Capture the cell that displays the provided text and extract its (X, Y) central coordinate. 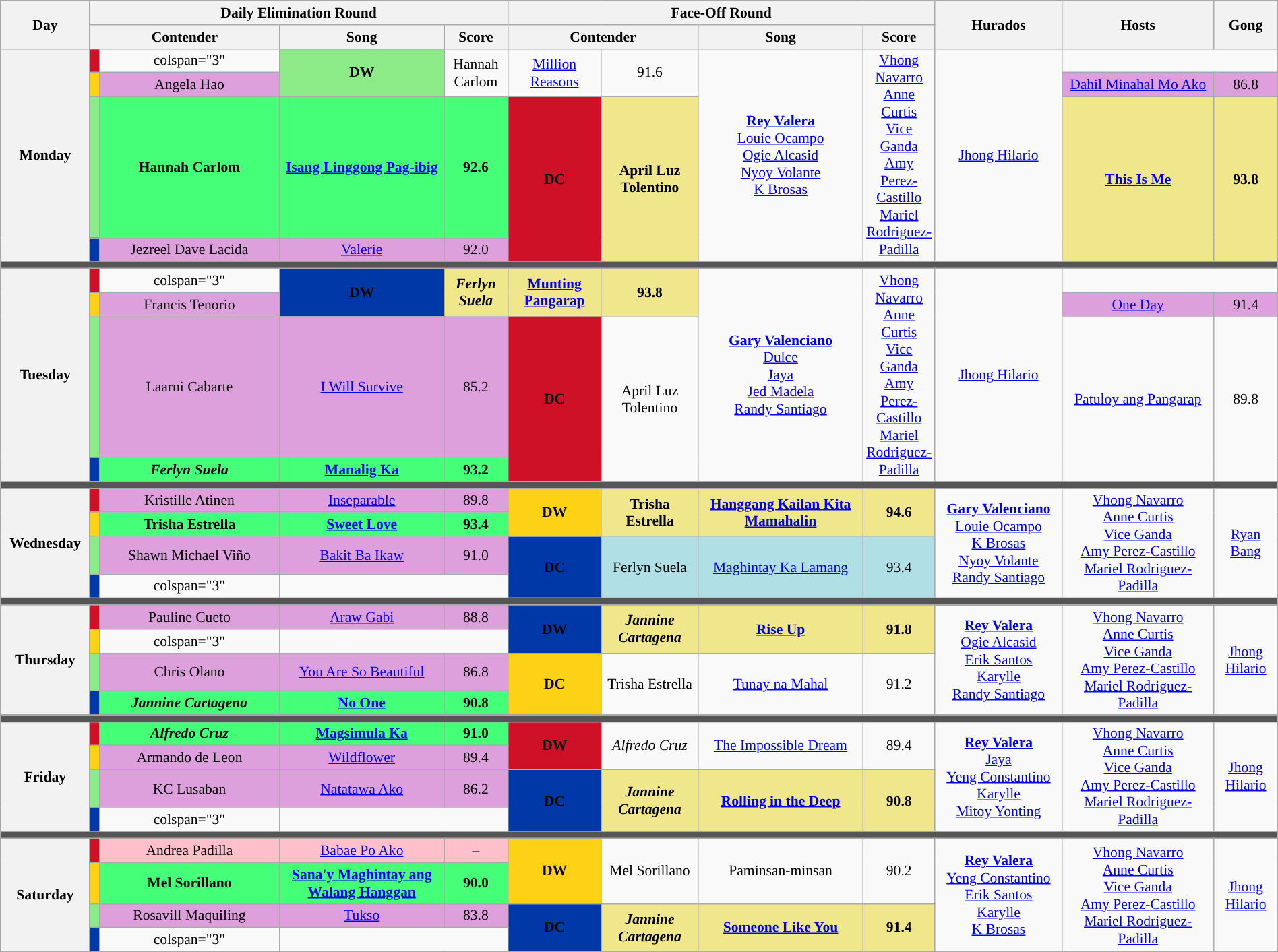
Araw Gabi (362, 617)
Tunay na Mahal (781, 684)
Rosavill Maquiling (189, 916)
Gary ValencianoDulceJayaJed MadelaRandy Santiago (781, 375)
83.8 (476, 916)
Ryan Bang (1246, 543)
Gary ValencianoLouie OcampoK BrosasNyoy VolanteRandy Santiago (998, 543)
Tukso (362, 916)
Andrea Padilla (189, 851)
Armando de Leon (189, 758)
88.8 (476, 617)
Someone Like You (781, 927)
90.2 (899, 872)
Wednesday (45, 543)
This Is Me (1138, 179)
Patuloy ang Pangarap (1138, 399)
Hanggang Kailan Kita Mamahalin (781, 512)
Sweet Love (362, 525)
One Day (1138, 305)
‒ (476, 851)
Gong (1246, 24)
Thursday (45, 660)
91.2 (899, 684)
Daily Elimination Round (299, 13)
Tuesday (45, 375)
The Impossible Dream (781, 745)
Inseparable (362, 501)
Friday (45, 776)
90.0 (476, 883)
Face-Off Round (721, 13)
Day (45, 24)
Hurados (998, 24)
Rey ValeraOgie AlcasidErik SantosKarylleRandy Santiago (998, 660)
Rey ValeraJayaYeng ConstantinoKarylleMitoy Yonting (998, 776)
Shawn Michael Viño (189, 555)
Bakit Ba Ikaw (362, 555)
Rolling in the Deep (781, 801)
93.2 (476, 470)
91.6 (650, 73)
Hosts (1138, 24)
Kristille Atinen (189, 501)
KC Lusaban (189, 789)
Sana'y Maghintay ang Walang Hanggan (362, 883)
Rise Up (781, 629)
85.2 (476, 387)
You Are So Beautiful (362, 672)
Dahil Minahal Mo Ako (1138, 85)
I Will Survive (362, 387)
Pauline Cueto (189, 617)
Manalig Ka (362, 470)
Natatawa Ako (362, 789)
92.6 (476, 167)
Chris Olano (189, 672)
Paminsan-minsan (781, 872)
Monday (45, 155)
Maghintay Ka Lamang (781, 567)
Saturday (45, 895)
92.0 (476, 250)
Jezreel Dave Lacida (189, 250)
91.8 (899, 629)
No One (362, 703)
Million Reasons (554, 73)
Wildflower (362, 758)
Babae Po Ako (362, 851)
Rey ValeraLouie OcampoOgie AlcasidNyoy VolanteK Brosas (781, 155)
Francis Tenorio (189, 305)
Munting Pangarap (554, 292)
94.6 (899, 512)
Rey ValeraYeng ConstantinoErik SantosKarylleK Brosas (998, 895)
Magsimula Ka (362, 734)
Angela Hao (189, 85)
Isang Linggong Pag-ibig (362, 167)
86.2 (476, 789)
Valerie (362, 250)
Laarni Cabarte (189, 387)
